Output the [x, y] coordinate of the center of the cell containing the given text.  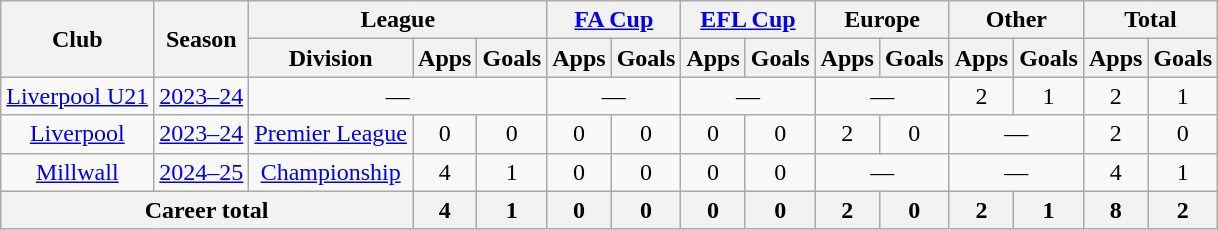
8 [1115, 210]
Europe [882, 20]
Club [78, 39]
EFL Cup [748, 20]
Season [202, 39]
Liverpool U21 [78, 96]
Division [331, 58]
Other [1016, 20]
2024–25 [202, 172]
Total [1150, 20]
Premier League [331, 134]
FA Cup [614, 20]
Career total [207, 210]
Championship [331, 172]
League [398, 20]
Millwall [78, 172]
Liverpool [78, 134]
